Scan for the cell matching the given text and deliver its (X, Y) coordinate at center. 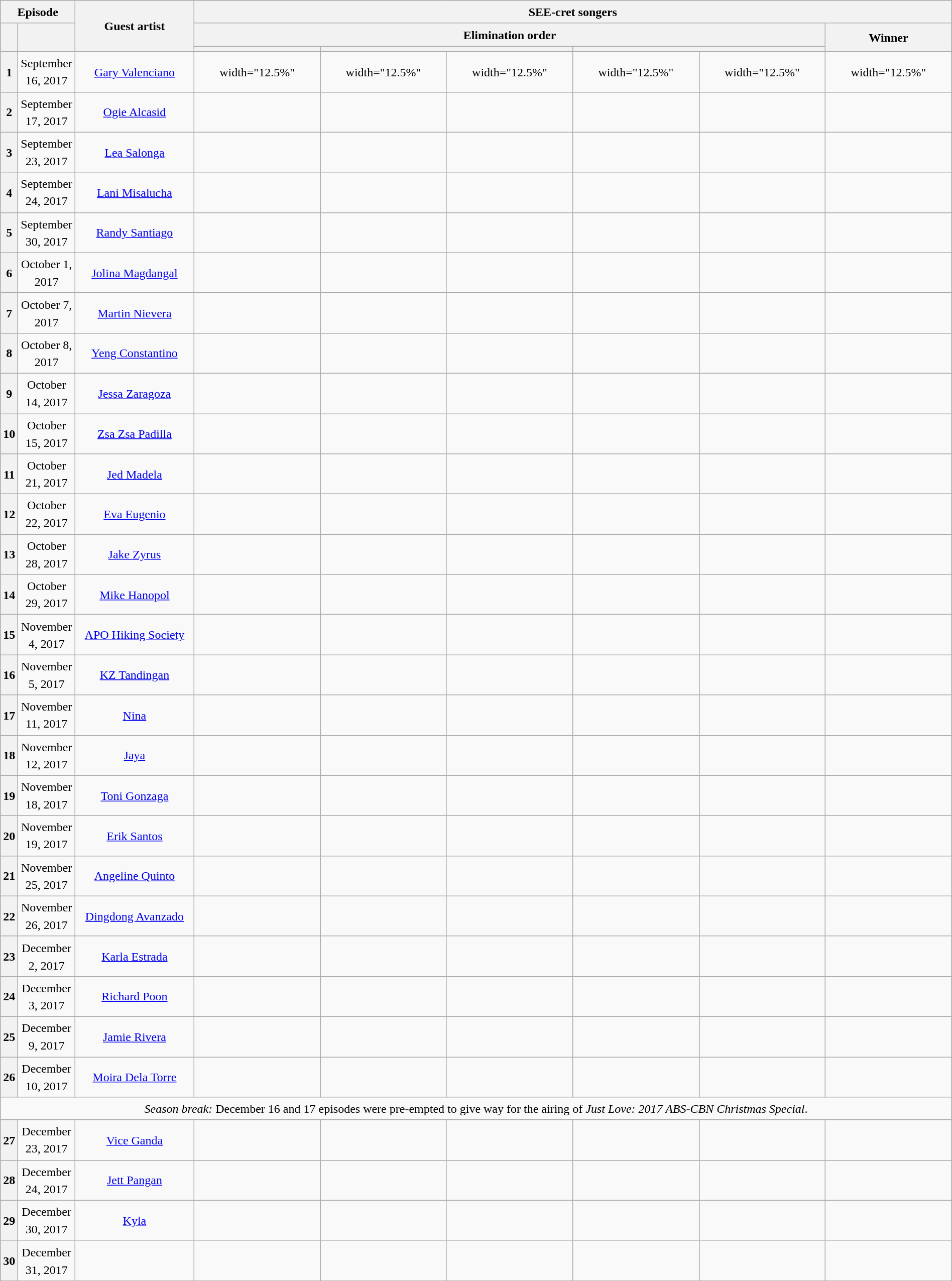
21 (9, 876)
APO Hiking Society (135, 635)
12 (9, 514)
October 8, 2017 (47, 353)
24 (9, 996)
15 (9, 635)
Guest artist (135, 26)
Martin Nievera (135, 313)
Zsa Zsa Padilla (135, 434)
December 9, 2017 (47, 1036)
December 3, 2017 (47, 996)
16 (9, 675)
Season break: December 16 and 17 episodes were pre-empted to give way for the airing of Just Love: 2017 ABS-CBN Christmas Special. (476, 1109)
December 30, 2017 (47, 1220)
Eva Eugenio (135, 514)
18 (9, 755)
Yeng Constantino (135, 353)
Jed Madela (135, 474)
SEE-cret songers (572, 12)
October 22, 2017 (47, 514)
Toni Gonzaga (135, 795)
Mike Hanopol (135, 595)
10 (9, 434)
November 25, 2017 (47, 876)
Erik Santos (135, 836)
25 (9, 1036)
November 26, 2017 (47, 916)
November 4, 2017 (47, 635)
September 30, 2017 (47, 232)
1 (9, 72)
9 (9, 393)
November 5, 2017 (47, 675)
October 14, 2017 (47, 393)
Vice Ganda (135, 1140)
30 (9, 1260)
28 (9, 1180)
Jamie Rivera (135, 1036)
Jett Pangan (135, 1180)
Lani Misalucha (135, 192)
3 (9, 152)
13 (9, 554)
December 10, 2017 (47, 1077)
September 23, 2017 (47, 152)
8 (9, 353)
17 (9, 715)
11 (9, 474)
Richard Poon (135, 996)
Nina (135, 715)
20 (9, 836)
2 (9, 112)
November 19, 2017 (47, 836)
6 (9, 273)
5 (9, 232)
19 (9, 795)
Angeline Quinto (135, 876)
Gary Valenciano (135, 72)
26 (9, 1077)
Dingdong Avanzado (135, 916)
7 (9, 313)
Karla Estrada (135, 956)
December 23, 2017 (47, 1140)
Jessa Zaragoza (135, 393)
September 24, 2017 (47, 192)
October 1, 2017 (47, 273)
October 21, 2017 (47, 474)
October 7, 2017 (47, 313)
14 (9, 595)
Kyla (135, 1220)
October 28, 2017 (47, 554)
December 2, 2017 (47, 956)
Winner (889, 37)
Moira Dela Torre (135, 1077)
December 24, 2017 (47, 1180)
Jaya (135, 755)
September 17, 2017 (47, 112)
Ogie Alcasid (135, 112)
Elimination order (509, 35)
22 (9, 916)
Episode (38, 12)
Lea Salonga (135, 152)
November 11, 2017 (47, 715)
Randy Santiago (135, 232)
October 15, 2017 (47, 434)
23 (9, 956)
29 (9, 1220)
KZ Tandingan (135, 675)
October 29, 2017 (47, 595)
November 18, 2017 (47, 795)
27 (9, 1140)
Jake Zyrus (135, 554)
Jolina Magdangal (135, 273)
4 (9, 192)
November 12, 2017 (47, 755)
September 16, 2017 (47, 72)
December 31, 2017 (47, 1260)
